Find where the given text appears and provide that cell's center as [x, y] coordinate. 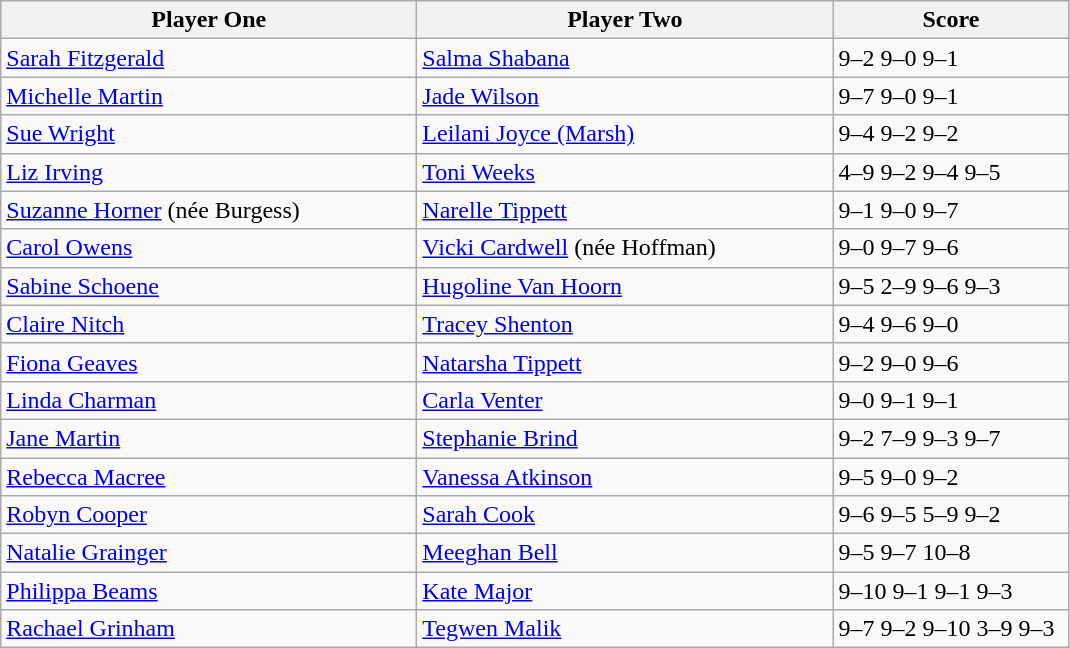
9–1 9–0 9–7 [951, 210]
Score [951, 20]
Carol Owens [209, 248]
Toni Weeks [625, 172]
Rachael Grinham [209, 629]
Kate Major [625, 591]
Natarsha Tippett [625, 362]
Sarah Fitzgerald [209, 58]
Jade Wilson [625, 96]
Liz Irving [209, 172]
Claire Nitch [209, 324]
9–2 7–9 9–3 9–7 [951, 438]
9–6 9–5 5–9 9–2 [951, 515]
Vicki Cardwell (née Hoffman) [625, 248]
Player One [209, 20]
9–2 9–0 9–1 [951, 58]
9–2 9–0 9–6 [951, 362]
Michelle Martin [209, 96]
Salma Shabana [625, 58]
9–5 2–9 9–6 9–3 [951, 286]
Meeghan Bell [625, 553]
Stephanie Brind [625, 438]
9–5 9–7 10–8 [951, 553]
Narelle Tippett [625, 210]
9–4 9–6 9–0 [951, 324]
9–10 9–1 9–1 9–3 [951, 591]
Hugoline Van Hoorn [625, 286]
Leilani Joyce (Marsh) [625, 134]
Sabine Schoene [209, 286]
Carla Venter [625, 400]
9–0 9–7 9–6 [951, 248]
4–9 9–2 9–4 9–5 [951, 172]
Rebecca Macree [209, 477]
Vanessa Atkinson [625, 477]
Sarah Cook [625, 515]
9–7 9–0 9–1 [951, 96]
Robyn Cooper [209, 515]
Player Two [625, 20]
Tracey Shenton [625, 324]
9–4 9–2 9–2 [951, 134]
Philippa Beams [209, 591]
Tegwen Malik [625, 629]
Suzanne Horner (née Burgess) [209, 210]
Jane Martin [209, 438]
9–5 9–0 9–2 [951, 477]
Sue Wright [209, 134]
Linda Charman [209, 400]
Natalie Grainger [209, 553]
9–7 9–2 9–10 3–9 9–3 [951, 629]
9–0 9–1 9–1 [951, 400]
Fiona Geaves [209, 362]
